Locate the cell with the specified text and output its (X, Y) center coordinate. 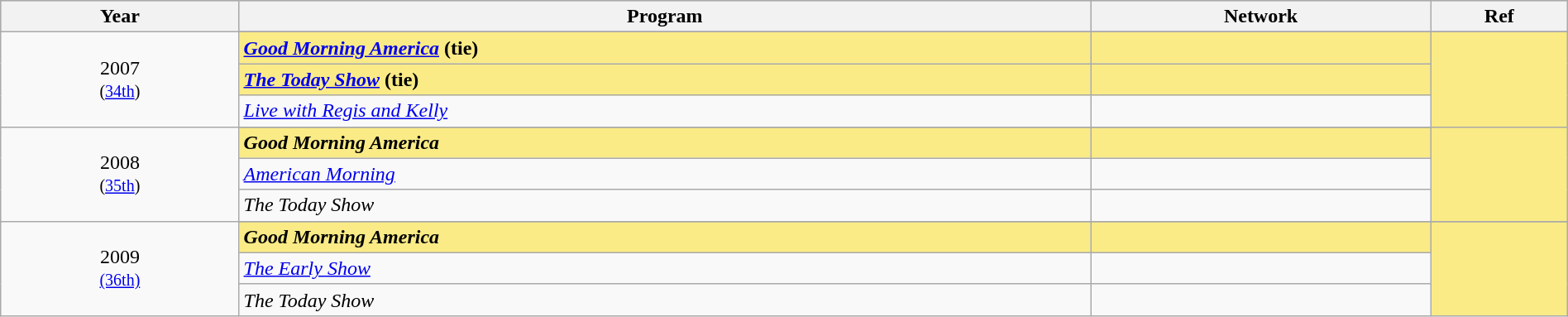
Year (120, 17)
Live with Regis and Kelly (665, 111)
Network (1261, 17)
American Morning (665, 174)
Program (665, 17)
2007 (34th) (120, 79)
The Early Show (665, 268)
Ref (1499, 17)
2009 (36th) (120, 268)
2008 (35th) (120, 174)
Good Morning America (tie) (665, 48)
The Today Show (tie) (665, 79)
